For the text-containing cell, return its midpoint in (x, y) coordinate format. 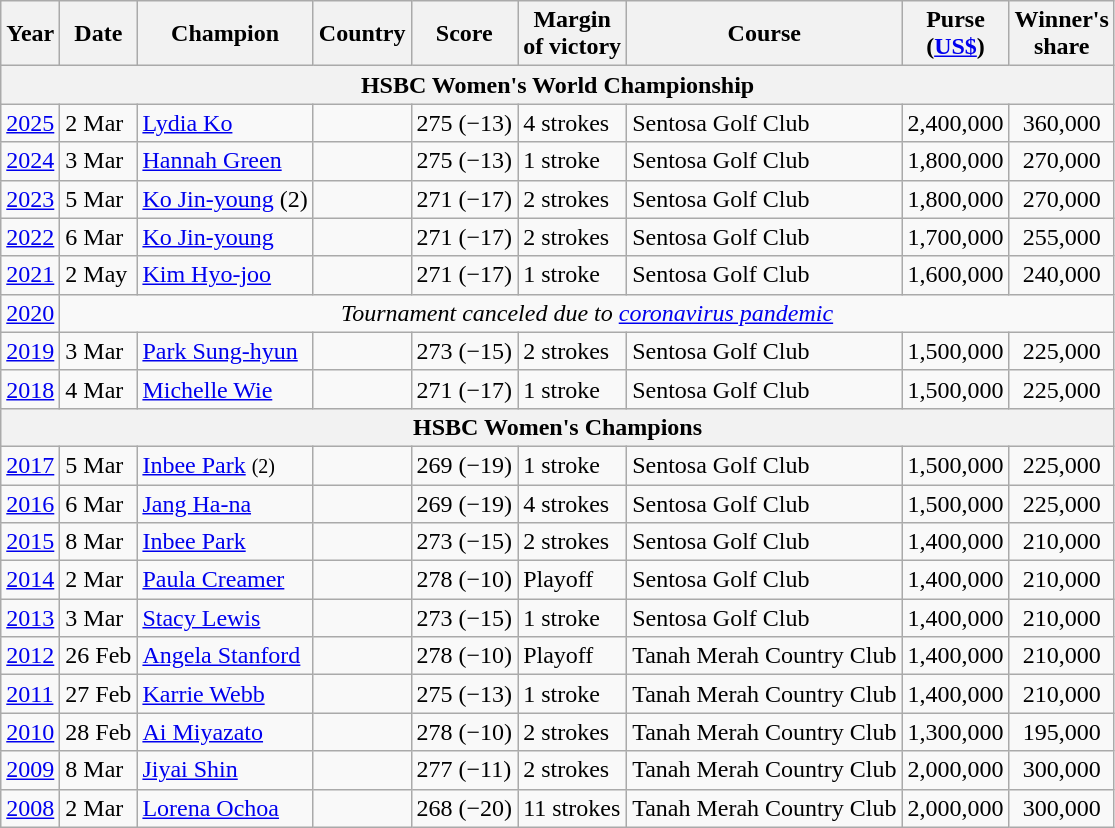
Date (98, 34)
4 Mar (98, 389)
2014 (30, 580)
195,000 (1062, 732)
277 (−11) (464, 770)
2022 (30, 237)
2025 (30, 123)
360,000 (1062, 123)
Score (464, 34)
Inbee Park (225, 542)
Angela Stanford (225, 656)
1,300,000 (956, 732)
Country (362, 34)
Course (764, 34)
Inbee Park (2) (225, 465)
Champion (225, 34)
Purse(US$) (956, 34)
Jiyai Shin (225, 770)
Lorena Ochoa (225, 808)
Stacy Lewis (225, 618)
2023 (30, 199)
Marginof victory (572, 34)
2021 (30, 275)
Year (30, 34)
2016 (30, 503)
240,000 (1062, 275)
2015 (30, 542)
2024 (30, 161)
Paula Creamer (225, 580)
Lydia Ko (225, 123)
2019 (30, 351)
268 (−20) (464, 808)
1,700,000 (956, 237)
Tournament canceled due to coronavirus pandemic (588, 313)
HSBC Women's Champions (558, 427)
2008 (30, 808)
1,600,000 (956, 275)
2017 (30, 465)
27 Feb (98, 694)
Jang Ha-na (225, 503)
2 May (98, 275)
Park Sung-hyun (225, 351)
26 Feb (98, 656)
Kim Hyo-joo (225, 275)
HSBC Women's World Championship (558, 85)
2011 (30, 694)
2018 (30, 389)
Ai Miyazato (225, 732)
Hannah Green (225, 161)
2020 (30, 313)
2012 (30, 656)
255,000 (1062, 237)
11 strokes (572, 808)
2009 (30, 770)
Ko Jin-young (225, 237)
Michelle Wie (225, 389)
Karrie Webb (225, 694)
Ko Jin-young (2) (225, 199)
2010 (30, 732)
28 Feb (98, 732)
Winner'sshare (1062, 34)
2013 (30, 618)
2,400,000 (956, 123)
